Detect which cell encompasses the target text, then output its (x, y) center coordinate. 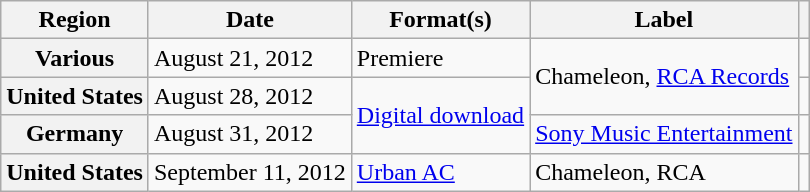
Date (250, 20)
Format(s) (440, 20)
Germany (75, 134)
August 28, 2012 (250, 96)
Chameleon, RCA Records (664, 77)
Chameleon, RCA (664, 172)
Urban AC (440, 172)
August 21, 2012 (250, 58)
Premiere (440, 58)
Label (664, 20)
Digital download (440, 115)
Region (75, 20)
August 31, 2012 (250, 134)
Various (75, 58)
Sony Music Entertainment (664, 134)
September 11, 2012 (250, 172)
